Capture the cell that displays the provided text and extract its (X, Y) central coordinate. 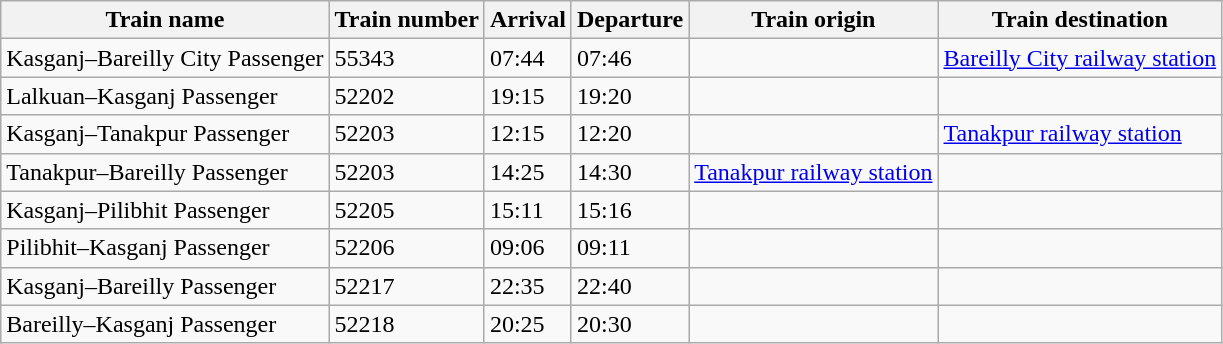
Kasganj–Bareilly Passenger (165, 286)
Train destination (1080, 20)
Tanakpur–Bareilly Passenger (165, 172)
09:06 (528, 248)
52206 (406, 248)
Kasganj–Bareilly City Passenger (165, 58)
07:46 (630, 58)
19:15 (528, 96)
52218 (406, 324)
52205 (406, 210)
55343 (406, 58)
52202 (406, 96)
14:25 (528, 172)
12:20 (630, 134)
14:30 (630, 172)
19:20 (630, 96)
15:16 (630, 210)
Bareilly City railway station (1080, 58)
Kasganj–Pilibhit Passenger (165, 210)
12:15 (528, 134)
Departure (630, 20)
15:11 (528, 210)
Train origin (814, 20)
22:40 (630, 286)
Bareilly–Kasganj Passenger (165, 324)
09:11 (630, 248)
20:25 (528, 324)
Train number (406, 20)
20:30 (630, 324)
07:44 (528, 58)
22:35 (528, 286)
Lalkuan–Kasganj Passenger (165, 96)
Arrival (528, 20)
52217 (406, 286)
Pilibhit–Kasganj Passenger (165, 248)
Kasganj–Tanakpur Passenger (165, 134)
Train name (165, 20)
